Find where the given text appears and provide that cell's center as (x, y) coordinate. 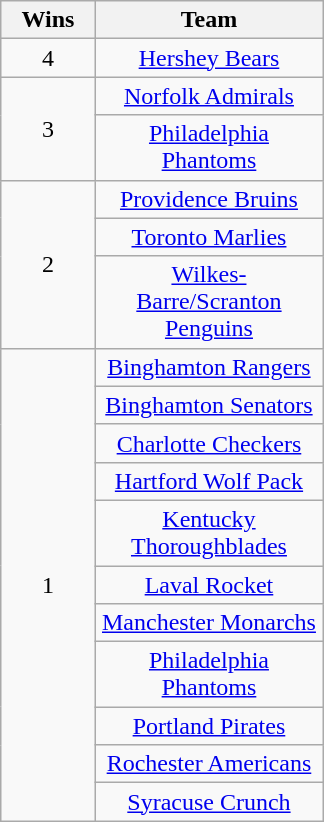
Portland Pirates (210, 726)
Norfolk Admirals (210, 96)
Hershey Bears (210, 58)
2 (48, 264)
Kentucky Thoroughblades (210, 532)
Wilkes-Barre/Scranton Penguins (210, 302)
Binghamton Rangers (210, 367)
Manchester Monarchs (210, 623)
Charlotte Checkers (210, 443)
Providence Bruins (210, 199)
Team (210, 20)
3 (48, 128)
Binghamton Senators (210, 405)
1 (48, 584)
Toronto Marlies (210, 237)
Rochester Americans (210, 764)
Hartford Wolf Pack (210, 481)
Wins (48, 20)
Syracuse Crunch (210, 802)
Laval Rocket (210, 585)
4 (48, 58)
